For the text-containing cell, return its midpoint in [x, y] coordinate format. 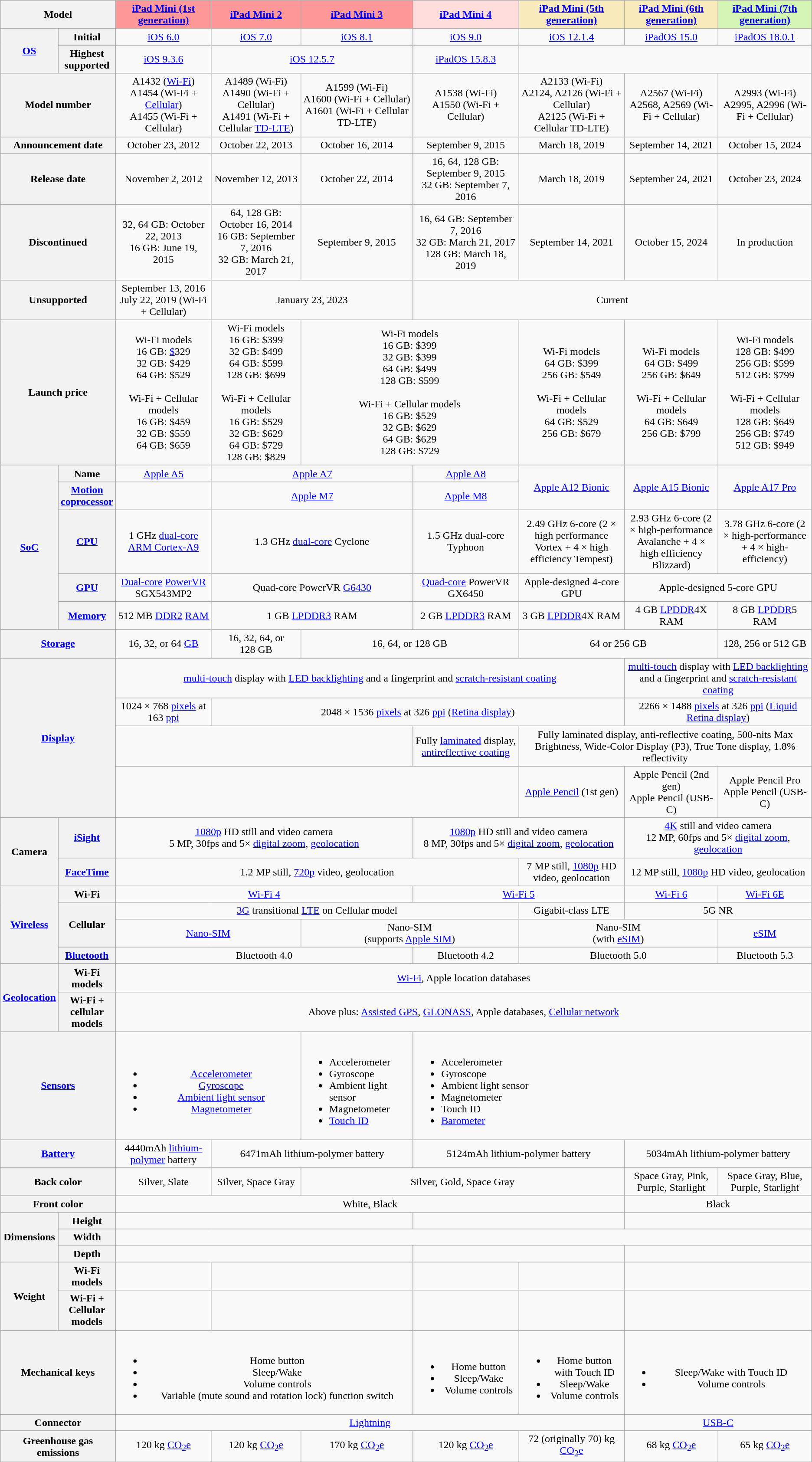
4 GB LPDDR4X RAM [671, 616]
iPad Mini (7th generation) [765, 15]
iPad Mini 2 [256, 15]
Announcement date [58, 145]
Wi-Fi + Cellular models [87, 1310]
iPad Mini (5th generation) [572, 15]
Quad-core PowerVR GX6450 [466, 587]
Wi-Fi models64 GB: $399256 GB: $549Wi-Fi + Cellular models64 GB: $529256 GB: $679 [572, 392]
1.3 GHz dual-core Cyclone [312, 541]
A2567 (Wi-Fi)A2568, A2569 (Wi-Fi + Cellular) [671, 105]
A1432 (Wi-Fi)A1454 (Wi-Fi + Cellular)A1455 (Wi-Fi + Cellular) [163, 105]
Apple A12 Bionic [572, 488]
October 22, 2013 [256, 145]
GPU [87, 587]
Geolocation [29, 998]
7 MP still, 1080p HD video, geolocation [572, 872]
1080p HD still and video camera8 MP, 30fps and 5× digital zoom, geolocation [519, 838]
January 23, 2023 [312, 300]
Display [58, 738]
Launch price [58, 392]
FaceTime [87, 872]
12 MP still, 1080p HD video, geolocation [718, 872]
Width [87, 1237]
4440mAh lithium-polymer battery [163, 1153]
October 23, 2012 [163, 145]
White, Black [370, 1204]
5034mAh lithium-polymer battery [718, 1153]
64 or 256 GB [619, 644]
A1538 (Wi-Fi)A1550 (Wi-Fi + Cellular) [466, 105]
4K still and video camera12 MP, 60fps and 5× digital zoom, geolocation [718, 838]
1.2 MP still, 720p video, geolocation [317, 872]
Bluetooth 4.2 [466, 955]
Space Gray, Blue, Purple, Starlight [765, 1182]
Apple Pencil ProApple Pencil (USB-C) [765, 792]
Fully laminated display, anti-reflective coating, 500-nits Max Brightness, Wide-Color Display (P3), True Tone display, 1.8% reflectivity [665, 746]
AccelerometerGyroscopeAmbient light sensorMagnetometer [208, 1085]
Apple-designed 4-core GPU [572, 587]
512 MB DDR2 RAM [163, 616]
October 16, 2014 [357, 145]
Bluetooth 4.0 [264, 955]
128, 256 or 512 GB [765, 644]
SoC [29, 547]
October 23, 2024 [765, 179]
2 GB LPDDR3 RAM [466, 616]
Wi-Fi models64 GB: $499256 GB: $649Wi-Fi + Cellular models64 GB: $649256 GB: $799 [671, 392]
iOS 9.0 [466, 37]
Model number [58, 105]
Wi-Fi 4 [264, 894]
Dual-core PowerVR SGX543MP2 [163, 587]
Wi-Fi + cellular models [87, 1012]
Wi-Fi models16 GB: $32932 GB: $42964 GB: $529Wi-Fi + Cellular models16 GB: $45932 GB: $55964 GB: $659 [163, 392]
September 13, 2016July 22, 2019 (Wi-Fi + Cellular) [163, 300]
2266 × 1488 pixels at 326 ppi (Liquid Retina display) [718, 712]
Apple A15 Bionic [671, 488]
Nano-SIM(supports Apple SIM) [409, 933]
November 2, 2012 [163, 179]
Motion coprocessor [87, 495]
170 kg CO2e [357, 1446]
A2993 (Wi-Fi)A2995, A2996 (Wi-Fi + Cellular) [765, 105]
Wi-Fi models16 GB: $39932 GB: $49964 GB: $599128 GB: $699Wi-Fi + Cellular models16 GB: $52932 GB: $62964 GB: $729128 GB: $829 [256, 392]
Name [87, 473]
Gigabit-class LTE [572, 911]
2.93 GHz 6-core (2 × high-performance Avalanche + 4 × high efficiency Blizzard) [671, 541]
1.5 GHz dual-core Typhoon [466, 541]
Wi-Fi 5 [519, 894]
6471mAh lithium-polymer battery [312, 1153]
16, 64, 128 GB: September 9, 201532 GB: September 7, 2016 [466, 179]
Silver, Space Gray [256, 1182]
Greenhouse gas emissions [58, 1446]
1 GHz dual-core ARM Cortex-A9 [163, 541]
Bluetooth 5.3 [765, 955]
iPadOS 15.0 [671, 37]
Back color [58, 1182]
2048 × 1536 pixels at 326 ppi (Retina display) [418, 712]
iOS 6.0 [163, 37]
16, 64 GB: September 7, 201632 GB: March 21, 2017128 GB: March 18, 2019 [466, 242]
iSight [87, 838]
Apple-designed 5-core GPU [718, 587]
A2133 (Wi-Fi)A2124, A2126 (Wi-Fi + Cellular)A2125 (Wi-Fi + Cellular TD-LTE) [572, 105]
AccelerometerGyroscopeAmbient light sensorMagnetometerTouch ID [357, 1085]
1 GB LPDDR3 RAM [312, 616]
Apple Pencil (2nd gen)Apple Pencil (USB-C) [671, 792]
5G NR [718, 911]
16, 32, or 64 GB [163, 644]
5124mAh lithium-polymer battery [519, 1153]
October 22, 2014 [357, 179]
iOS 12.5.7 [312, 59]
3.78 GHz 6-core (2 × high-performance + 4 × high-efficiency) [765, 541]
Current [612, 300]
Apple A8 [466, 473]
iPad Mini (1st generation) [163, 15]
Nano-SIM(with eSIM) [619, 933]
1080p HD still and video camera5 MP, 30fps and 5× digital zoom, geolocation [264, 838]
Release date [58, 179]
CPU [87, 541]
Nano-SIM [208, 933]
72 (originally 70) kg CO2e [572, 1446]
Space Gray, Pink, Purple, Starlight [671, 1182]
16, 32, 64, or 128 GB [256, 644]
iOS 8.1 [357, 37]
Battery [58, 1153]
64, 128 GB: October 16, 201416 GB: September 7, 201632 GB: March 21, 2017 [256, 242]
Connector [58, 1423]
USB-C [718, 1423]
Cellular [87, 925]
Unsupported [58, 300]
Storage [58, 644]
Initial [87, 37]
Apple M7 [312, 495]
iPad Mini 4 [466, 15]
iPad Mini 3 [357, 15]
iPadOS 15.8.3 [466, 59]
Apple M8 [466, 495]
Apple A7 [312, 473]
Silver, Slate [163, 1182]
Highest supported [87, 59]
Depth [87, 1254]
Wi-Fi [87, 894]
iOS 9.3.6 [163, 59]
1024 × 768 pixels at 163 ppi [163, 712]
Home buttonSleep/WakeVolume controls [466, 1372]
Above plus: Assisted GPS, GLONASS, Apple databases, Cellular network [463, 1012]
Dimensions [29, 1237]
November 12, 2013 [256, 179]
eSIM [765, 933]
September 24, 2021 [671, 179]
iOS 7.0 [256, 37]
AccelerometerGyroscopeAmbient light sensorMagnetometerTouch IDBarometer [612, 1085]
Sensors [58, 1085]
A1599 (Wi-Fi)A1600 (Wi-Fi + Cellular) A1601 (Wi-Fi + Cellular TD-LTE) [357, 105]
Mechanical keys [58, 1372]
Wi-Fi models16 GB: $39932 GB: $39964 GB: $499128 GB: $599Wi-Fi + Cellular models16 GB: $52932 GB: $62964 GB: $629128 GB: $729 [409, 392]
Home buttonSleep/WakeVolume controlsVariable (mute sound and rotation lock) function switch [264, 1372]
3 GB LPDDR4X RAM [572, 616]
Fully laminated display, antireflective coating [466, 746]
iPadOS 18.0.1 [765, 37]
Lightning [370, 1423]
OS [29, 51]
Model [58, 15]
Memory [87, 616]
32, 64 GB: October 22, 201316 GB: June 19, 2015 [163, 242]
iPad Mini (6th generation) [671, 15]
Front color [58, 1204]
16, 64, or 128 GB [409, 644]
Discontinued [58, 242]
Quad-core PowerVR G6430 [312, 587]
Silver, Gold, Space Gray [462, 1182]
Wi-Fi 6 [671, 894]
Wi-Fi models128 GB: $499256 GB: $599512 GB: $799Wi-Fi + Cellular models128 GB: $649256 GB: $749512 GB: $949 [765, 392]
Apple Pencil (1st gen) [572, 792]
Sleep/Wake with Touch IDVolume controls [718, 1372]
iOS 12.1.4 [572, 37]
Wi-Fi, Apple location databases [463, 978]
65 kg CO2e [765, 1446]
8 GB LPDDR5 RAM [765, 616]
Apple A17 Pro [765, 488]
Home button with Touch IDSleep/WakeVolume controls [572, 1372]
Apple A5 [163, 473]
A1489 (Wi-Fi)A1490 (Wi-Fi + Cellular)A1491 (Wi-Fi + Cellular TD-LTE) [256, 105]
3G transitional LTE on Cellular model [317, 911]
Camera [29, 852]
Bluetooth [87, 955]
Bluetooth 5.0 [619, 955]
Black [718, 1204]
Weight [29, 1296]
Wi-Fi 6E [765, 894]
Wireless [29, 925]
In production [765, 242]
Height [87, 1221]
2.49 GHz 6-core (2 × high performance Vortex + 4 × high efficiency Tempest) [572, 541]
68 kg CO2e [671, 1446]
